Pinpoint the cell where the given text exists, returning its (x, y) midpoint coordinate. 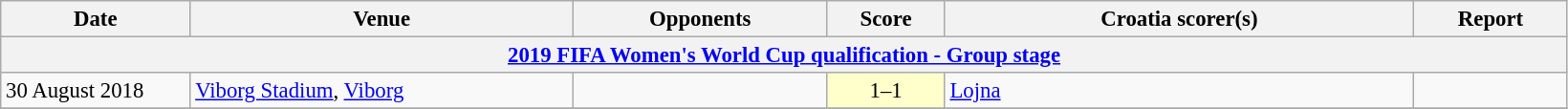
30 August 2018 (96, 91)
Report (1492, 19)
Viborg Stadium, Viborg (382, 91)
Croatia scorer(s) (1180, 19)
Score (885, 19)
1–1 (885, 91)
Date (96, 19)
Venue (382, 19)
Lojna (1180, 91)
2019 FIFA Women's World Cup qualification - Group stage (784, 55)
Opponents (700, 19)
